Capture the cell that displays the provided text and extract its (x, y) central coordinate. 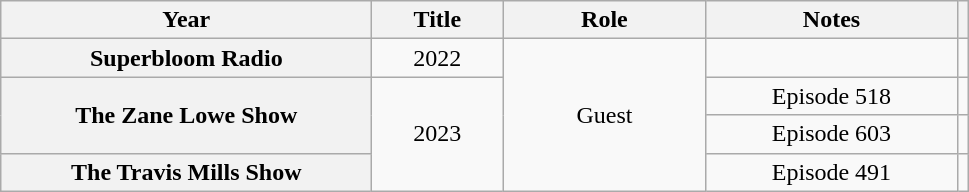
Year (186, 20)
Episode 603 (832, 134)
Role (604, 20)
Notes (832, 20)
Guest (604, 115)
2022 (438, 58)
The Travis Mills Show (186, 172)
2023 (438, 134)
Title (438, 20)
Episode 491 (832, 172)
Episode 518 (832, 96)
Superbloom Radio (186, 58)
The Zane Lowe Show (186, 115)
